Determine the (x, y) coordinate at the center of the cell enclosing the given text.  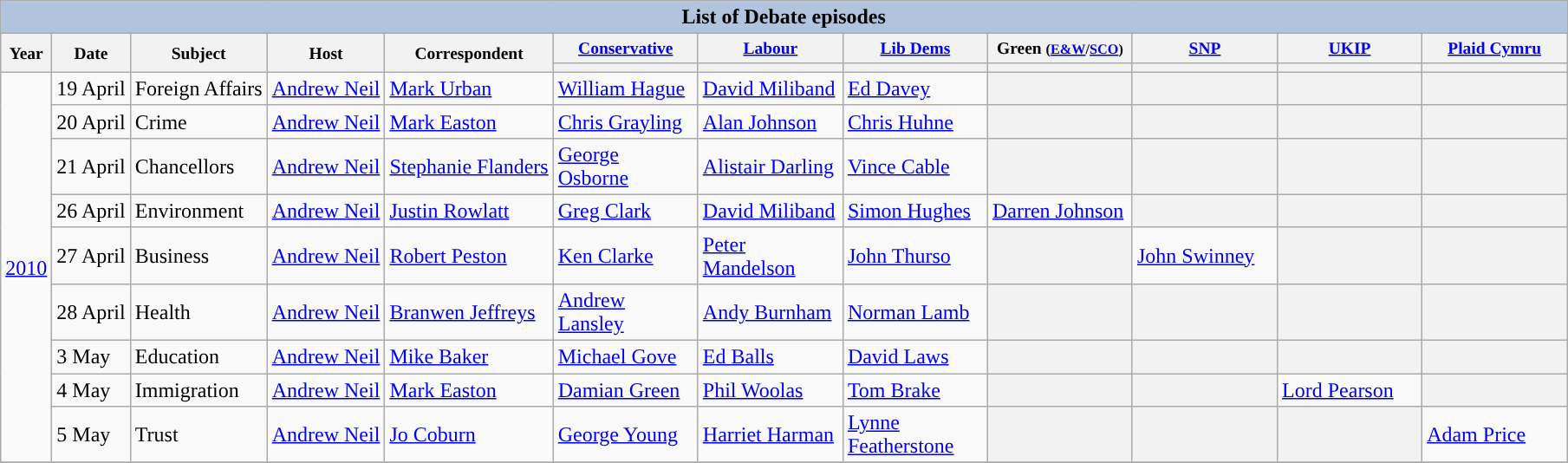
Justin Rowlatt (469, 211)
5 May (91, 435)
Subject (198, 53)
John Swinney (1205, 255)
Ed Balls (770, 357)
Lynne Featherstone (915, 435)
Andrew Lansley (626, 312)
Education (198, 357)
Plaid Cymru (1494, 49)
Health (198, 312)
21 April (91, 166)
Year (26, 53)
George Osborne (626, 166)
Trust (198, 435)
Michael Gove (626, 357)
Chris Huhne (915, 121)
Peter Mandelson (770, 255)
List of Debate episodes (784, 17)
Andy Burnham (770, 312)
Damian Green (626, 390)
Correspondent (469, 53)
Chris Grayling (626, 121)
SNP (1205, 49)
UKIP (1350, 49)
Date (91, 53)
John Thurso (915, 255)
Labour (770, 49)
Mike Baker (469, 357)
Robert Peston (469, 255)
Norman Lamb (915, 312)
Branwen Jeffreys (469, 312)
Phil Woolas (770, 390)
Lord Pearson (1350, 390)
27 April (91, 255)
2010 (26, 267)
Darren Johnson (1059, 211)
Vince Cable (915, 166)
Crime (198, 121)
28 April (91, 312)
Alistair Darling (770, 166)
Ken Clarke (626, 255)
Harriet Harman (770, 435)
William Hague (626, 88)
3 May (91, 357)
George Young (626, 435)
Jo Coburn (469, 435)
Host (326, 53)
Mark Urban (469, 88)
Green (E&W/SCO) (1059, 49)
Foreign Affairs (198, 88)
Tom Brake (915, 390)
Business (198, 255)
26 April (91, 211)
4 May (91, 390)
David Laws (915, 357)
Environment (198, 211)
Adam Price (1494, 435)
Lib Dems (915, 49)
Ed Davey (915, 88)
20 April (91, 121)
Stephanie Flanders (469, 166)
Immigration (198, 390)
Simon Hughes (915, 211)
19 April (91, 88)
Chancellors (198, 166)
Conservative (626, 49)
Greg Clark (626, 211)
Alan Johnson (770, 121)
